Search for the cell housing the specified text and yield its [x, y] center coordinate. 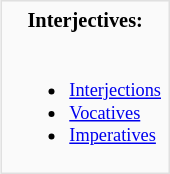
Interjectives: [86, 22]
InterjectionsVocativesImperatives [86, 103]
